Pinpoint the cell where the given text exists, returning its [x, y] midpoint coordinate. 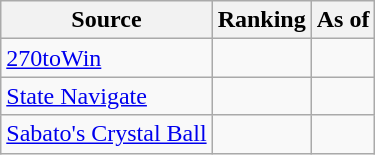
Sabato's Crystal Ball [106, 134]
As of [343, 20]
Ranking [262, 20]
270toWin [106, 58]
Source [106, 20]
State Navigate [106, 96]
